For the text-containing cell, return its midpoint in (x, y) coordinate format. 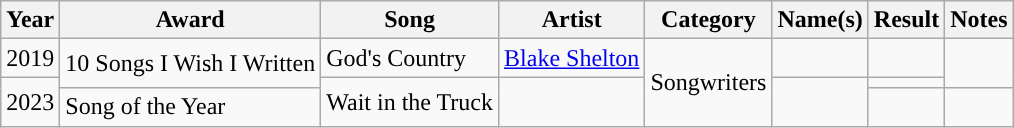
Song (410, 20)
10 Songs I Wish I Written (190, 64)
Result (906, 20)
Year (30, 20)
Songwriters (708, 82)
Notes (979, 20)
Blake Shelton (572, 58)
God's Country (410, 58)
Song of the Year (190, 107)
Artist (572, 20)
Award (190, 20)
2019 (30, 58)
Category (708, 20)
Name(s) (820, 20)
Wait in the Truck (410, 102)
2023 (30, 102)
